Find where the given text appears and provide that cell's center as [x, y] coordinate. 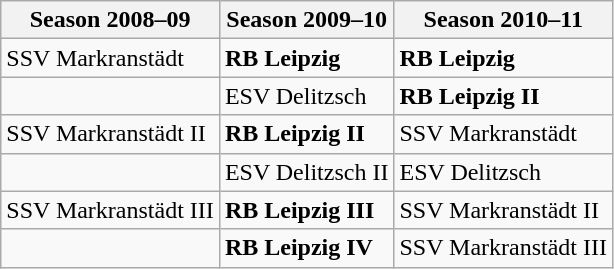
Season 2009–10 [306, 20]
RB Leipzig III [306, 210]
Season 2010–11 [504, 20]
Season 2008–09 [110, 20]
ESV Delitzsch II [306, 172]
RB Leipzig IV [306, 248]
